Return the [X, Y] coordinate for the center point of the cell that contains the specified text.  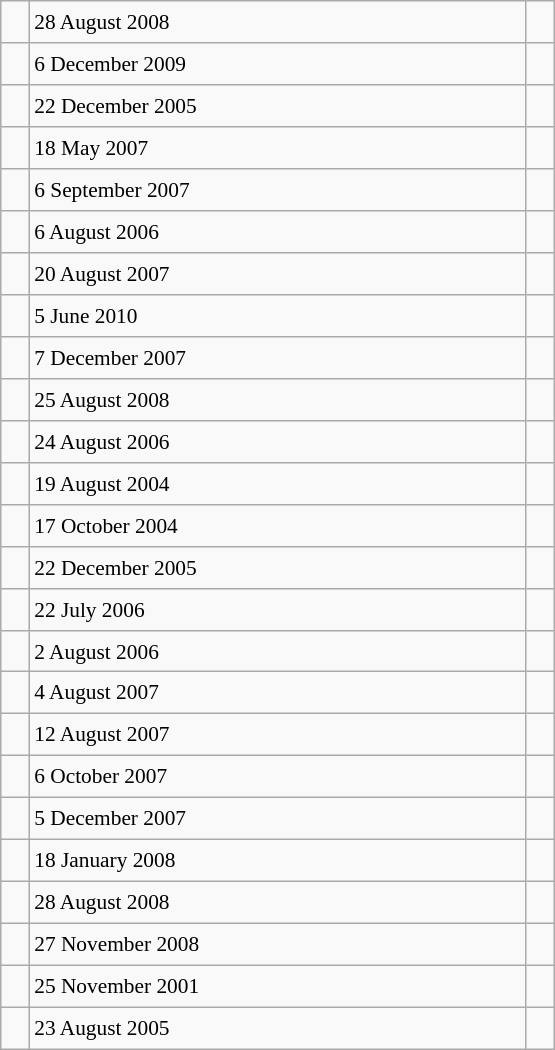
6 October 2007 [278, 777]
18 May 2007 [278, 148]
24 August 2006 [278, 441]
17 October 2004 [278, 525]
22 July 2006 [278, 609]
27 November 2008 [278, 945]
6 September 2007 [278, 190]
12 August 2007 [278, 735]
18 January 2008 [278, 861]
7 December 2007 [278, 358]
5 December 2007 [278, 819]
5 June 2010 [278, 316]
23 August 2005 [278, 1028]
6 August 2006 [278, 232]
2 August 2006 [278, 651]
25 August 2008 [278, 399]
4 August 2007 [278, 693]
20 August 2007 [278, 274]
19 August 2004 [278, 483]
6 December 2009 [278, 64]
25 November 2001 [278, 986]
